Search for the cell housing the specified text and yield its (X, Y) center coordinate. 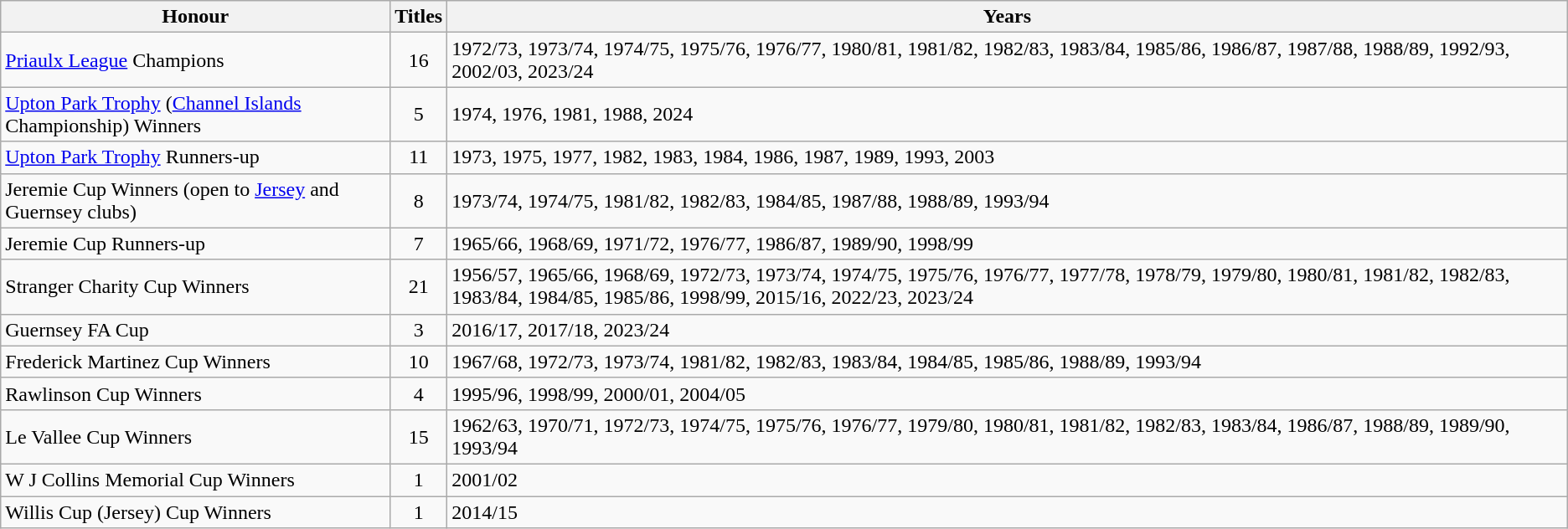
1974, 1976, 1981, 1988, 2024 (1008, 114)
7 (419, 244)
Guernsey FA Cup (196, 330)
Stranger Charity Cup Winners (196, 286)
Le Vallee Cup Winners (196, 437)
1962/63, 1970/71, 1972/73, 1974/75, 1975/76, 1976/77, 1979/80, 1980/81, 1981/82, 1982/83, 1983/84, 1986/87, 1988/89, 1989/90, 1993/94 (1008, 437)
3 (419, 330)
Jeremie Cup Winners (open to Jersey and Guernsey clubs) (196, 201)
Frederick Martinez Cup Winners (196, 362)
1973, 1975, 1977, 1982, 1983, 1984, 1986, 1987, 1989, 1993, 2003 (1008, 157)
Years (1008, 17)
2001/02 (1008, 480)
4 (419, 393)
11 (419, 157)
Honour (196, 17)
2014/15 (1008, 511)
16 (419, 60)
1995/96, 1998/99, 2000/01, 2004/05 (1008, 393)
1973/74, 1974/75, 1981/82, 1982/83, 1984/85, 1987/88, 1988/89, 1993/94 (1008, 201)
Upton Park Trophy Runners-up (196, 157)
Willis Cup (Jersey) Cup Winners (196, 511)
Rawlinson Cup Winners (196, 393)
21 (419, 286)
Priaulx League Champions (196, 60)
15 (419, 437)
Titles (419, 17)
Jeremie Cup Runners-up (196, 244)
1965/66, 1968/69, 1971/72, 1976/77, 1986/87, 1989/90, 1998/99 (1008, 244)
W J Collins Memorial Cup Winners (196, 480)
8 (419, 201)
1972/73, 1973/74, 1974/75, 1975/76, 1976/77, 1980/81, 1981/82, 1982/83, 1983/84, 1985/86, 1986/87, 1987/88, 1988/89, 1992/93, 2002/03, 2023/24 (1008, 60)
Upton Park Trophy (Channel Islands Championship) Winners (196, 114)
1967/68, 1972/73, 1973/74, 1981/82, 1982/83, 1983/84, 1984/85, 1985/86, 1988/89, 1993/94 (1008, 362)
10 (419, 362)
5 (419, 114)
2016/17, 2017/18, 2023/24 (1008, 330)
